Return [X, Y] of the center of cell containing provided text 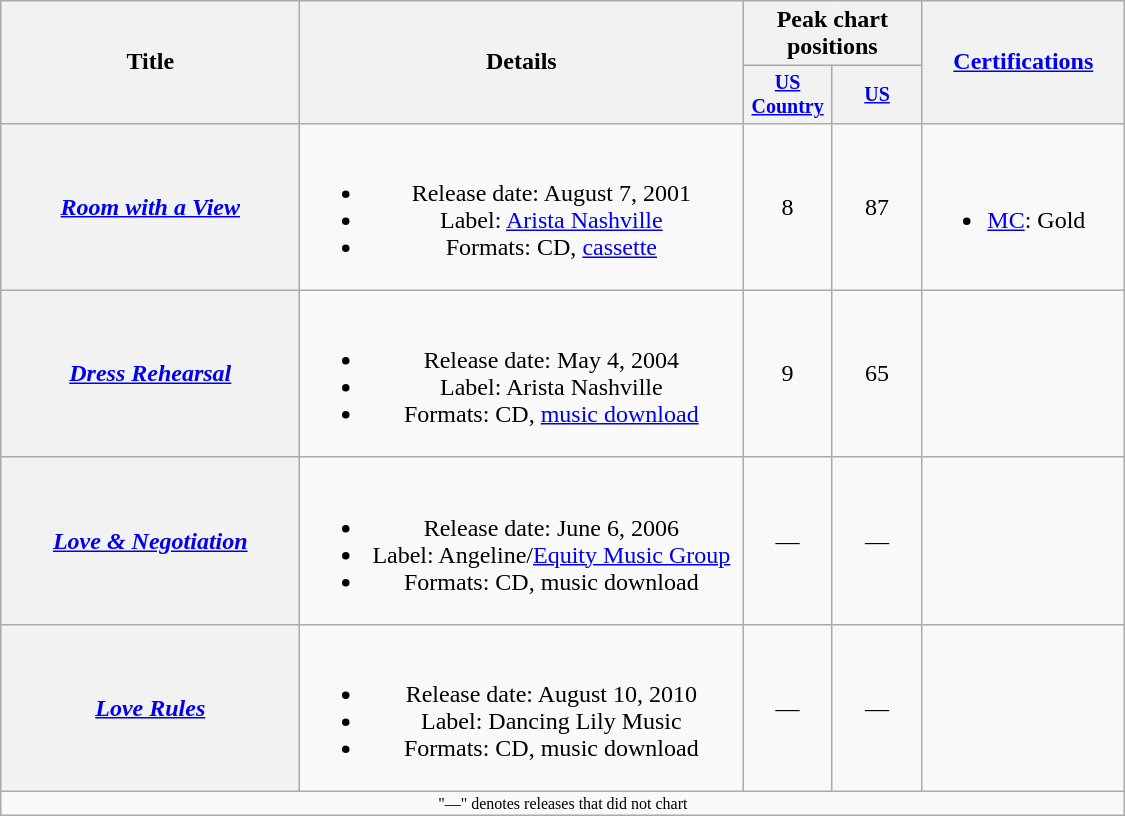
Title [150, 62]
8 [788, 206]
Release date: August 10, 2010Label: Dancing Lily MusicFormats: CD, music download [522, 708]
Details [522, 62]
Love Rules [150, 708]
"—" denotes releases that did not chart [563, 804]
Love & Negotiation [150, 540]
Dress Rehearsal [150, 374]
Release date: May 4, 2004Label: Arista NashvilleFormats: CD, music download [522, 374]
Peak chartpositions [832, 34]
87 [876, 206]
9 [788, 374]
Certifications [1024, 62]
US Country [788, 94]
Release date: June 6, 2006Label: Angeline/Equity Music GroupFormats: CD, music download [522, 540]
65 [876, 374]
Room with a View [150, 206]
Release date: August 7, 2001Label: Arista NashvilleFormats: CD, cassette [522, 206]
MC: Gold [1024, 206]
US [876, 94]
